Determine the [X, Y] coordinate at the center of the cell enclosing the given text.  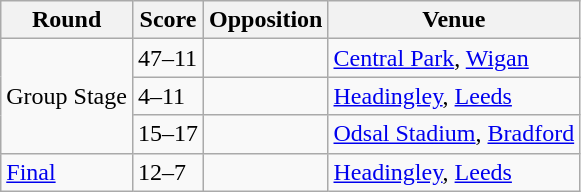
Final [67, 172]
Venue [454, 20]
15–17 [168, 134]
Score [168, 20]
Odsal Stadium, Bradford [454, 134]
47–11 [168, 58]
Group Stage [67, 96]
12–7 [168, 172]
4–11 [168, 96]
Opposition [266, 20]
Round [67, 20]
Central Park, Wigan [454, 58]
